Return [x, y] of the center of cell containing provided text 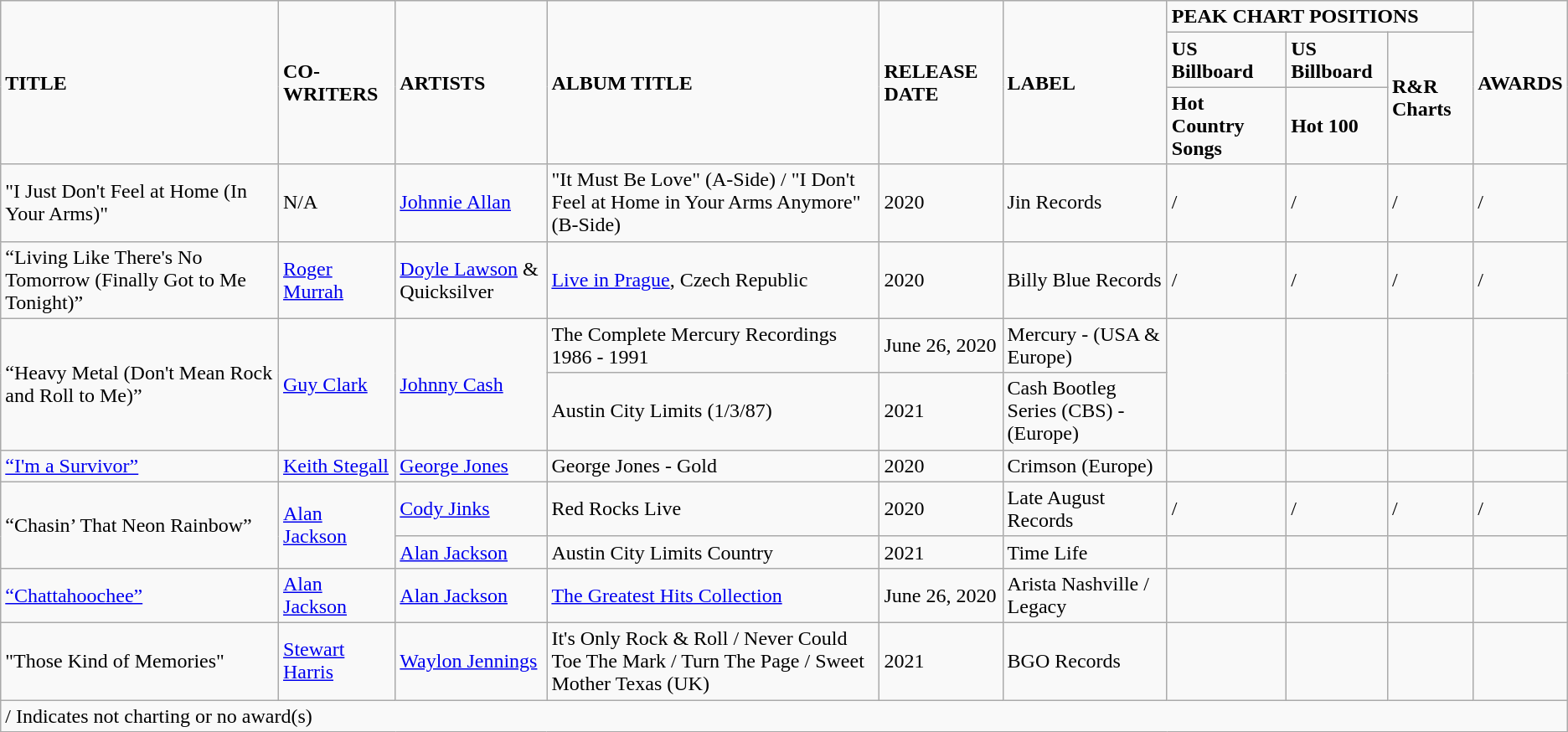
Cash Bootleg Series (CBS) - (Europe) [1085, 411]
“I'm a Survivor” [140, 466]
ALBUM TITLE [714, 82]
CO-WRITERS [337, 82]
Crimson (Europe) [1085, 466]
“Chasin’ That Neon Rainbow” [140, 524]
“Living Like There's No Tomorrow (Finally Got to Me Tonight)” [140, 280]
"It Must Be Love" (A-Side) / "I Don't Feel at Home in Your Arms Anymore" (B-Side) [714, 203]
George Jones [471, 466]
The Complete Mercury Recordings 1986 - 1991 [714, 345]
It's Only Rock & Roll / Never Could Toe The Mark / Turn The Page / Sweet Mother Texas (UK) [714, 661]
Roger Murrah [337, 280]
Billy Blue Records [1085, 280]
Red Rocks Live [714, 509]
ARTISTS [471, 82]
Stewart Harris [337, 661]
Mercury - (USA & Europe) [1085, 345]
Waylon Jennings [471, 661]
Austin City Limits Country [714, 552]
Live in Prague, Czech Republic [714, 280]
PEAK CHART POSITIONS [1320, 17]
LABEL [1085, 82]
Keith Stegall [337, 466]
Jin Records [1085, 203]
RELEASE DATE [941, 82]
Doyle Lawson & Quicksilver [471, 280]
N/A [337, 203]
Time Life [1085, 552]
“Chattahoochee” [140, 595]
Guy Clark [337, 384]
George Jones - Gold [714, 466]
AWARDS [1521, 82]
"Those Kind of Memories" [140, 661]
BGO Records [1085, 661]
Johnnie Allan [471, 203]
R&R Charts [1430, 99]
Late August Records [1085, 509]
“Heavy Metal (Don't Mean Rock and Roll to Me)” [140, 384]
Hot Country Songs [1226, 126]
"I Just Don't Feel at Home (In Your Arms)" [140, 203]
/ Indicates not charting or no award(s) [784, 716]
TITLE [140, 82]
The Greatest Hits Collection [714, 595]
Cody Jinks [471, 509]
Johnny Cash [471, 384]
Hot 100 [1337, 126]
Arista Nashville / Legacy [1085, 595]
Austin City Limits (1/3/87) [714, 411]
